Scan for the cell matching the given text and deliver its [X, Y] coordinate at center. 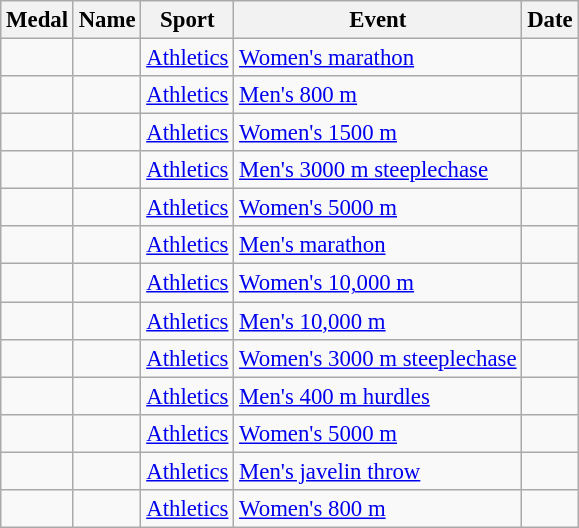
Event [378, 20]
Men's 400 m hurdles [378, 396]
Date [550, 20]
Women's 800 m [378, 509]
Men's marathon [378, 245]
Sport [188, 20]
Women's 10,000 m [378, 283]
Men's 3000 m steeplechase [378, 170]
Medal [38, 20]
Men's 10,000 m [378, 321]
Women's 3000 m steeplechase [378, 358]
Men's 800 m [378, 95]
Women's marathon [378, 58]
Men's javelin throw [378, 471]
Name [107, 20]
Women's 1500 m [378, 133]
